For the text-containing cell, return its midpoint in [x, y] coordinate format. 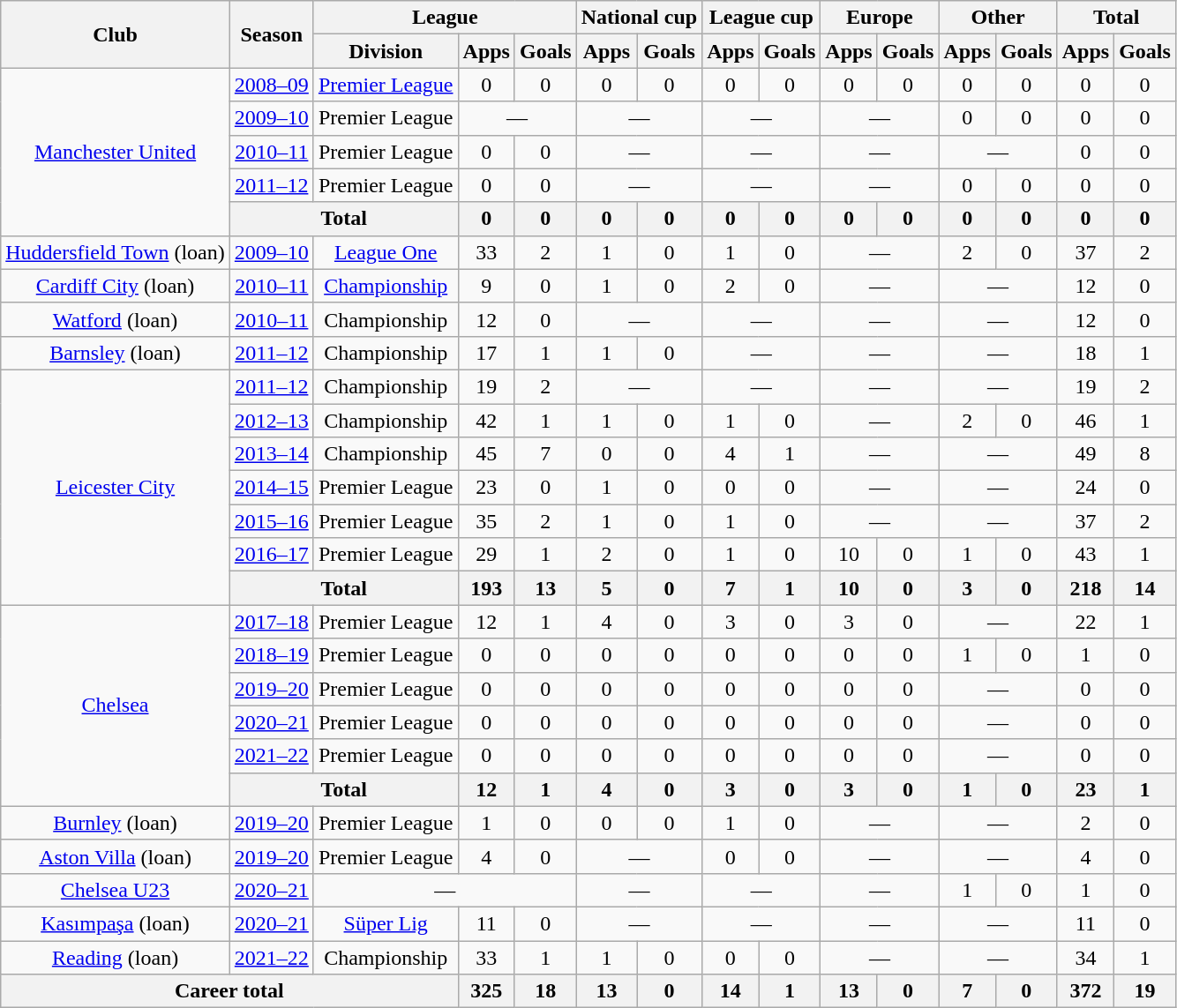
35 [486, 521]
Watford (loan) [116, 319]
Kasımpaşa (loan) [116, 923]
League cup [761, 18]
193 [486, 588]
Chelsea U23 [116, 890]
Manchester United [116, 152]
Huddersfield Town (loan) [116, 252]
Süper Lig [386, 923]
National cup [639, 18]
2015–16 [272, 521]
325 [486, 991]
5 [606, 588]
Club [116, 34]
45 [486, 454]
24 [1085, 488]
22 [1085, 622]
Season [272, 34]
2014–15 [272, 488]
Chelsea [116, 706]
2012–13 [272, 421]
43 [1085, 555]
Cardiff City (loan) [116, 286]
Division [386, 51]
49 [1085, 454]
8 [1145, 454]
9 [486, 286]
2017–18 [272, 622]
Barnsley (loan) [116, 353]
34 [1085, 957]
Burnley (loan) [116, 823]
Aston Villa (loan) [116, 856]
Other [998, 18]
League One [386, 252]
League [445, 18]
2008–09 [272, 85]
372 [1085, 991]
218 [1085, 588]
2016–17 [272, 555]
2013–14 [272, 454]
Career total [229, 991]
42 [486, 421]
Europe [880, 18]
17 [486, 353]
29 [486, 555]
2018–19 [272, 655]
46 [1085, 421]
Leicester City [116, 487]
Reading (loan) [116, 957]
